Return the [x, y] coordinate for the center point of the cell that contains the specified text.  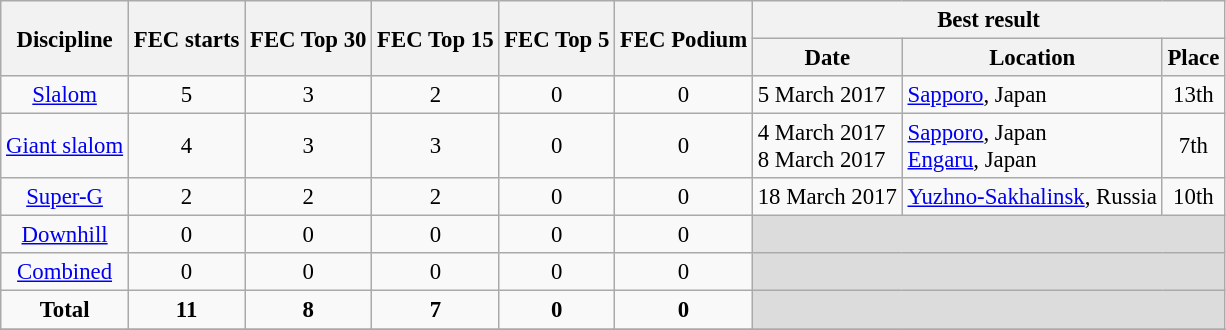
Date [827, 58]
8 [308, 310]
Total [65, 310]
5 March 2017 [827, 95]
18 March 2017 [827, 197]
7th [1193, 146]
Downhill [65, 235]
13th [1193, 95]
Yuzhno-Sakhalinsk, Russia [1032, 197]
Sapporo, Japan [1032, 95]
4 [186, 146]
FEC Top 30 [308, 38]
FEC starts [186, 38]
Giant slalom [65, 146]
FEC Top 5 [557, 38]
Combined [65, 273]
Discipline [65, 38]
Place [1193, 58]
Slalom [65, 95]
4 March 2017 8 March 2017 [827, 146]
10th [1193, 197]
Best result [988, 20]
FEC Podium [684, 38]
FEC Top 15 [436, 38]
11 [186, 310]
Sapporo, Japan Engaru, Japan [1032, 146]
5 [186, 95]
Location [1032, 58]
Super-G [65, 197]
7 [436, 310]
